Extract the (x, y) coordinate from the center of the cell holding the provided text.  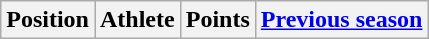
Athlete (137, 20)
Position (48, 20)
Previous season (342, 20)
Points (218, 20)
